From the cell containing the given text, extract its center point as (x, y) coordinate. 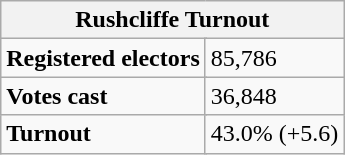
Registered electors (104, 58)
36,848 (274, 96)
Votes cast (104, 96)
Turnout (104, 134)
85,786 (274, 58)
Rushcliffe Turnout (172, 20)
43.0% (+5.6) (274, 134)
